Extract the [x, y] coordinate from the center of the cell holding the provided text.  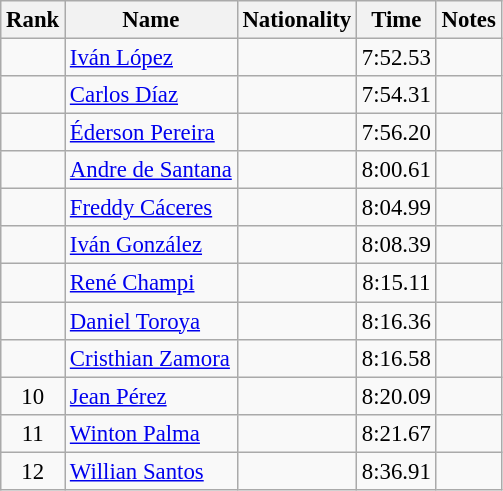
11 [33, 433]
Notes [468, 20]
Iván González [152, 245]
8:15.11 [397, 283]
10 [33, 396]
Cristhian Zamora [152, 358]
Winton Palma [152, 433]
7:56.20 [397, 133]
8:00.61 [397, 170]
Rank [33, 20]
Jean Pérez [152, 396]
Time [397, 20]
Name [152, 20]
12 [33, 471]
7:54.31 [397, 95]
8:16.58 [397, 358]
7:52.53 [397, 58]
Freddy Cáceres [152, 208]
8:04.99 [397, 208]
8:36.91 [397, 471]
Nationality [296, 20]
Daniel Toroya [152, 321]
8:21.67 [397, 433]
Éderson Pereira [152, 133]
Willian Santos [152, 471]
René Champi [152, 283]
8:16.36 [397, 321]
Carlos Díaz [152, 95]
Iván López [152, 58]
8:08.39 [397, 245]
Andre de Santana [152, 170]
8:20.09 [397, 396]
